Search for the cell housing the specified text and yield its (X, Y) center coordinate. 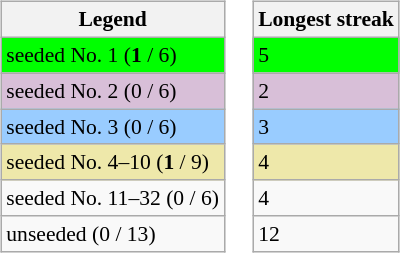
Legend (112, 20)
seeded No. 4–10 (1 / 9) (112, 162)
2 (326, 91)
3 (326, 127)
seeded No. 2 (0 / 6) (112, 91)
seeded No. 1 (1 / 6) (112, 55)
seeded No. 3 (0 / 6) (112, 127)
5 (326, 55)
seeded No. 11–32 (0 / 6) (112, 198)
Longest streak (326, 20)
12 (326, 234)
unseeded (0 / 13) (112, 234)
